Capture the cell that displays the provided text and extract its [x, y] central coordinate. 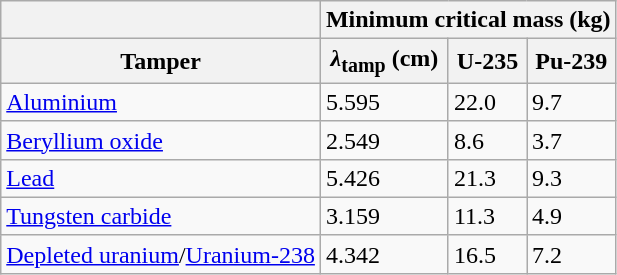
16.5 [487, 254]
11.3 [487, 216]
Tamper [161, 61]
U-235 [487, 61]
Tungsten carbide [161, 216]
7.2 [572, 254]
Aluminium [161, 102]
Minimum critical mass (kg) [468, 20]
22.0 [487, 102]
3.159 [384, 216]
21.3 [487, 178]
4.342 [384, 254]
2.549 [384, 140]
λtamp (cm) [384, 61]
4.9 [572, 216]
Pu-239 [572, 61]
8.6 [487, 140]
5.595 [384, 102]
Beryllium oxide [161, 140]
9.7 [572, 102]
Depleted uranium/Uranium-238 [161, 254]
Lead [161, 178]
3.7 [572, 140]
5.426 [384, 178]
9.3 [572, 178]
